Detect which cell encompasses the target text, then output its [x, y] center coordinate. 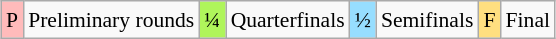
F [489, 20]
Final [528, 20]
Quarterfinals [288, 20]
¼ [212, 20]
P [12, 20]
Semifinals [427, 20]
Preliminary rounds [111, 20]
½ [363, 20]
